Return the [x, y] coordinate for the center point of the cell that contains the specified text.  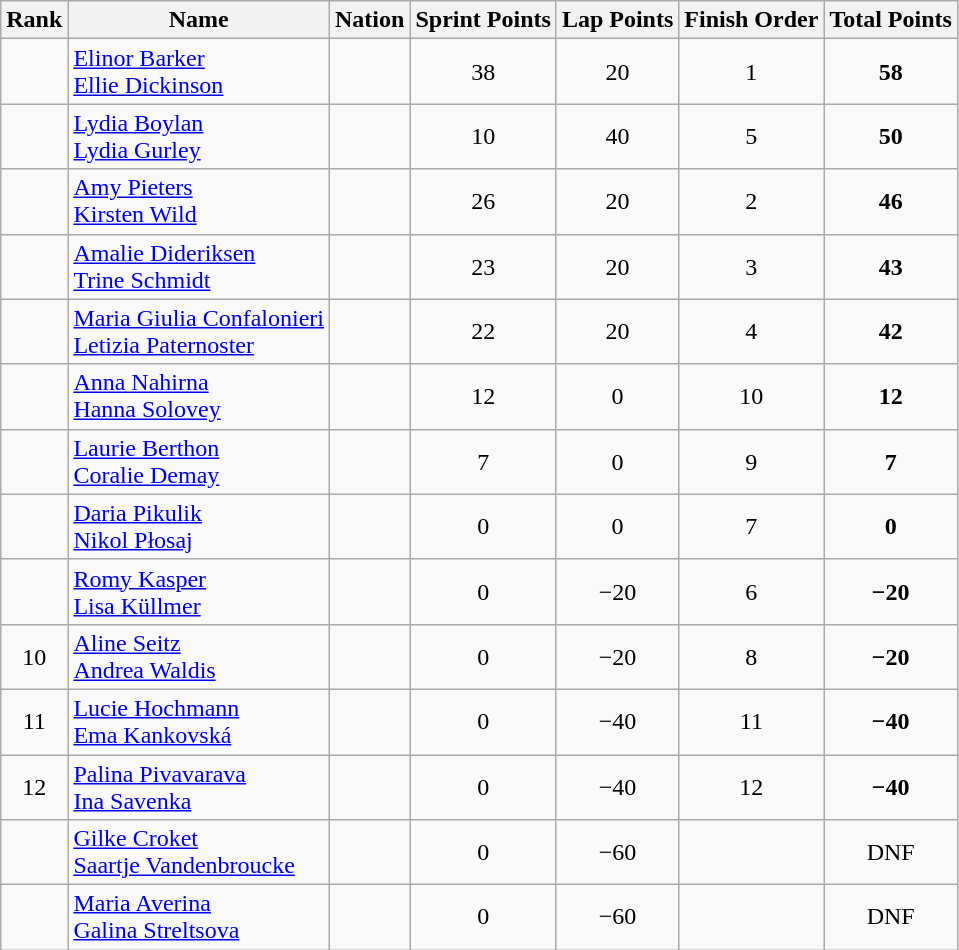
Aline SeitzAndrea Waldis [199, 656]
Total Points [891, 20]
Lydia BoylanLydia Gurley [199, 136]
Lucie HochmannEma Kankovská [199, 722]
Maria Giulia ConfalonieriLetizia Paternoster [199, 332]
22 [483, 332]
Lap Points [617, 20]
Finish Order [752, 20]
4 [752, 332]
Nation [370, 20]
2 [752, 202]
40 [617, 136]
Daria PikulikNikol Płosaj [199, 526]
38 [483, 72]
Name [199, 20]
8 [752, 656]
Amalie DideriksenTrine Schmidt [199, 266]
Amy PietersKirsten Wild [199, 202]
42 [891, 332]
6 [752, 592]
58 [891, 72]
26 [483, 202]
43 [891, 266]
3 [752, 266]
Romy KasperLisa Küllmer [199, 592]
Elinor BarkerEllie Dickinson [199, 72]
9 [752, 462]
Laurie BerthonCoralie Demay [199, 462]
23 [483, 266]
1 [752, 72]
46 [891, 202]
Rank [34, 20]
Sprint Points [483, 20]
Anna NahirnaHanna Solovey [199, 396]
5 [752, 136]
Gilke CroketSaartje Vandenbroucke [199, 852]
50 [891, 136]
Palina PivavaravaIna Savenka [199, 786]
Maria AverinaGalina Streltsova [199, 918]
